Detect which cell encompasses the target text, then output its [X, Y] center coordinate. 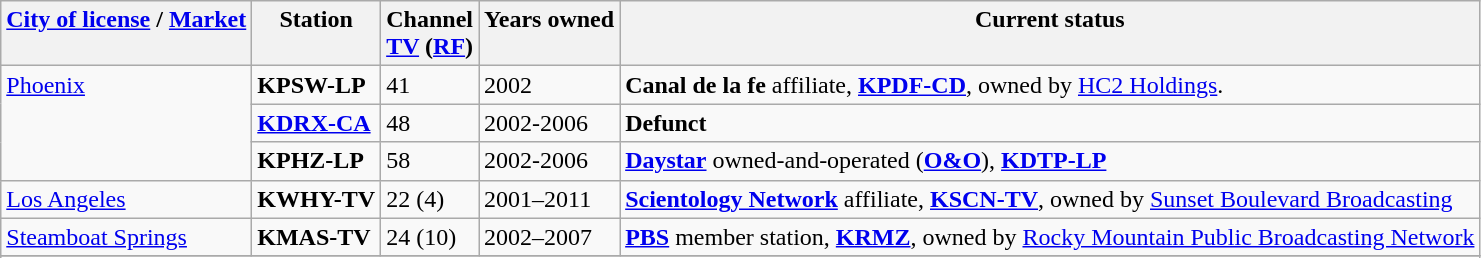
2001–2011 [550, 199]
Station [316, 34]
22 (4) [430, 199]
KMAS-TV [316, 237]
KPSW-LP [316, 85]
Los Angeles [126, 199]
2002 [550, 85]
KPHZ-LP [316, 161]
41 [430, 85]
2002–2007 [550, 237]
Steamboat Springs [126, 237]
Defunct [1050, 123]
City of license / Market [126, 34]
Years owned [550, 34]
KWHY-TV [316, 199]
24 (10) [430, 237]
Canal de la fe affiliate, KPDF-CD, owned by HC2 Holdings. [1050, 85]
KDRX-CA [316, 123]
ChannelTV (RF) [430, 34]
PBS member station, KRMZ, owned by Rocky Mountain Public Broadcasting Network [1050, 237]
Daystar owned-and-operated (O&O), KDTP-LP [1050, 161]
48 [430, 123]
Scientology Network affiliate, KSCN-TV, owned by Sunset Boulevard Broadcasting [1050, 199]
58 [430, 161]
Phoenix [126, 123]
Current status [1050, 34]
